Return [x, y] of the center of cell containing provided text 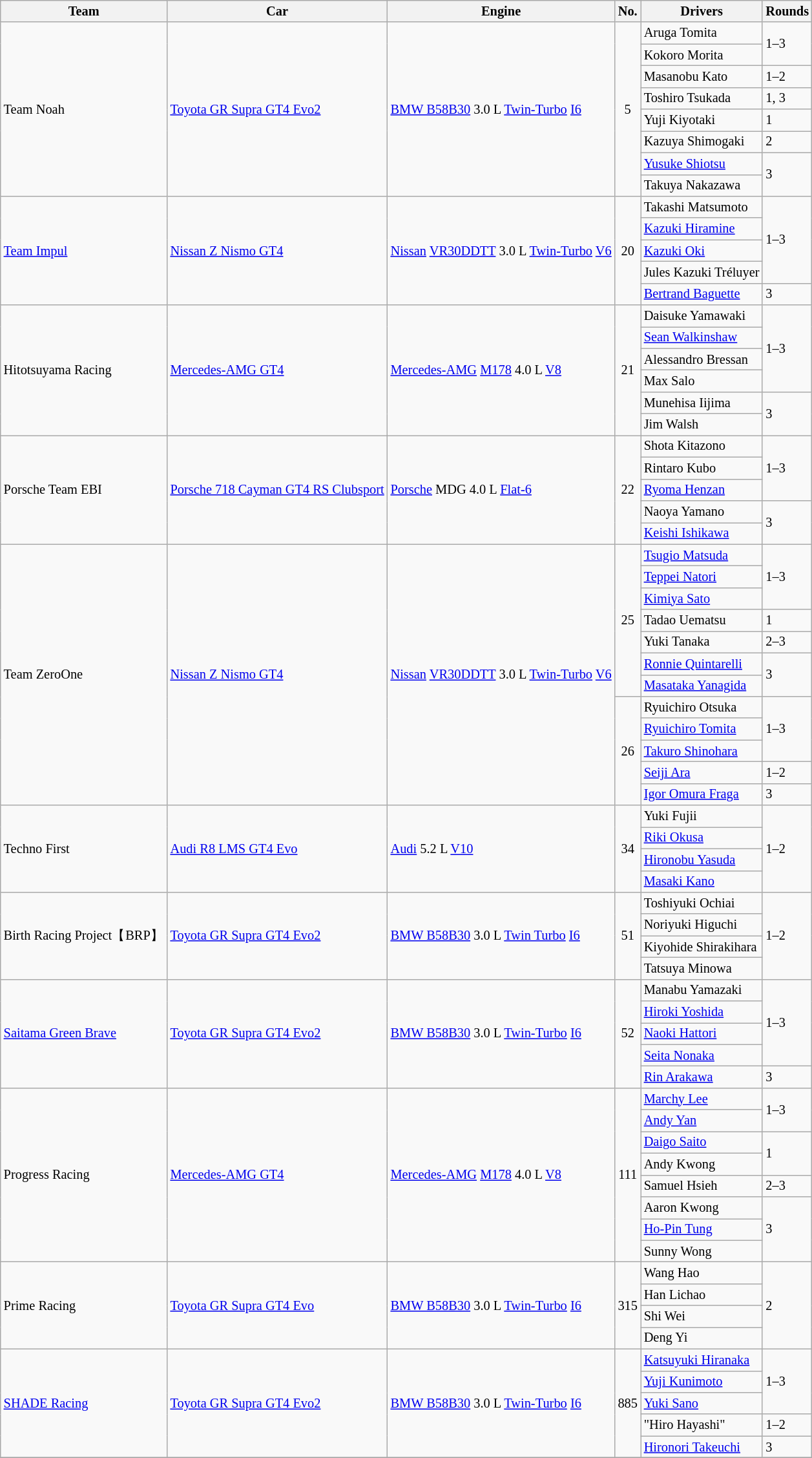
Kazuki Oki [702, 251]
52 [628, 1033]
Hironobu Yasuda [702, 860]
Audi R8 LMS GT4 Evo [278, 849]
21 [628, 370]
Hitotsuyama Racing [84, 370]
25 [628, 620]
Sean Walkinshaw [702, 337]
Shi Wei [702, 1316]
Aruga Tomita [702, 33]
Bertrand Baguette [702, 294]
Sunny Wong [702, 1251]
Max Salo [702, 381]
Jules Kazuki Tréluyer [702, 272]
No. [628, 11]
Kiyohide Shirakihara [702, 947]
Noriyuki Higuchi [702, 925]
Masaki Kano [702, 882]
Katsuyuki Hiranaka [702, 1360]
Team ZeroOne [84, 675]
26 [628, 750]
Marchy Lee [702, 1099]
Team Noah [84, 109]
Yuki Tanaka [702, 642]
Team Impul [84, 250]
5 [628, 109]
Techno First [84, 849]
Tsugio Matsuda [702, 555]
Daisuke Yamawaki [702, 316]
Munehisa Iijima [702, 403]
Igor Omura Fraga [702, 794]
Yuji Kiyotaki [702, 120]
Ryoma Henzan [702, 490]
Yuji Kunimoto [702, 1382]
Seita Nonaka [702, 1055]
Rounds [787, 11]
Prime Racing [84, 1305]
Team [84, 11]
Andy Yan [702, 1121]
Han Lichao [702, 1294]
Takashi Matsumoto [702, 207]
Wang Hao [702, 1273]
Saitama Green Brave [84, 1033]
Audi 5.2 L V10 [501, 849]
Porsche 718 Cayman GT4 RS Clubsport [278, 489]
Hiroki Yoshida [702, 1012]
Kimiya Sato [702, 598]
Rintaro Kubo [702, 468]
Yuki Sano [702, 1403]
315 [628, 1305]
Keishi Ishikawa [702, 533]
Samuel Hsieh [702, 1186]
Tadao Uematsu [702, 620]
34 [628, 849]
Tatsuya Minowa [702, 968]
Andy Kwong [702, 1164]
Naoya Yamano [702, 511]
Daigo Saito [702, 1142]
"Hiro Hayashi" [702, 1425]
Ho-Pin Tung [702, 1229]
Birth Racing Project【BRP】 [84, 936]
Masataka Yanagida [702, 686]
Teppei Natori [702, 576]
Hironori Takeuchi [702, 1447]
Toshiro Tsukada [702, 98]
Car [278, 11]
51 [628, 936]
Kokoro Morita [702, 55]
Masanobu Kato [702, 76]
111 [628, 1175]
Toshiyuki Ochiai [702, 903]
Ryuichiro Tomita [702, 729]
Rin Arakawa [702, 1077]
Yuki Fujii [702, 816]
1, 3 [787, 98]
Porsche MDG 4.0 L Flat-6 [501, 489]
Engine [501, 11]
Porsche Team EBI [84, 489]
Manabu Yamazaki [702, 990]
Toyota GR Supra GT4 Evo [278, 1305]
Shota Kitazono [702, 446]
Seiji Ara [702, 772]
Kazuya Shimogaki [702, 142]
Naoki Hattori [702, 1033]
20 [628, 250]
885 [628, 1403]
Riki Okusa [702, 838]
Ronnie Quintarelli [702, 664]
BMW B58B30 3.0 L Twin Turbo I6 [501, 936]
Deng Yi [702, 1338]
Progress Racing [84, 1175]
Takuro Shinohara [702, 751]
Alessandro Bressan [702, 359]
Drivers [702, 11]
22 [628, 489]
Kazuki Hiramine [702, 229]
Yusuke Shiotsu [702, 164]
Takuya Nakazawa [702, 185]
Jim Walsh [702, 425]
Aaron Kwong [702, 1207]
Ryuichiro Otsuka [702, 707]
SHADE Racing [84, 1403]
